Extract the [X, Y] coordinate from the center of the cell holding the provided text.  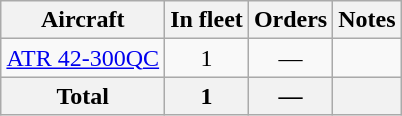
Notes [367, 20]
Total [83, 96]
Aircraft [83, 20]
ATR 42-300QC [83, 58]
In fleet [207, 20]
Orders [290, 20]
